Extract the (x, y) coordinate from the center of the cell holding the provided text.  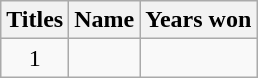
Years won (198, 20)
1 (35, 58)
Name (104, 20)
Titles (35, 20)
